Capture the cell that displays the provided text and extract its [X, Y] central coordinate. 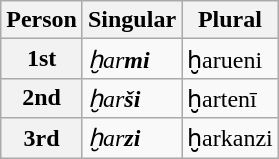
2nd [42, 98]
Person [42, 20]
ḫarmi [132, 59]
ḫartenī [230, 98]
1st [42, 59]
ḫarkanzi [230, 138]
ḫarueni [230, 59]
Plural [230, 20]
ḫarzi [132, 138]
Singular [132, 20]
ḫarši [132, 98]
3rd [42, 138]
